Provide the [X, Y] coordinate of the cell's center where the given text is located.  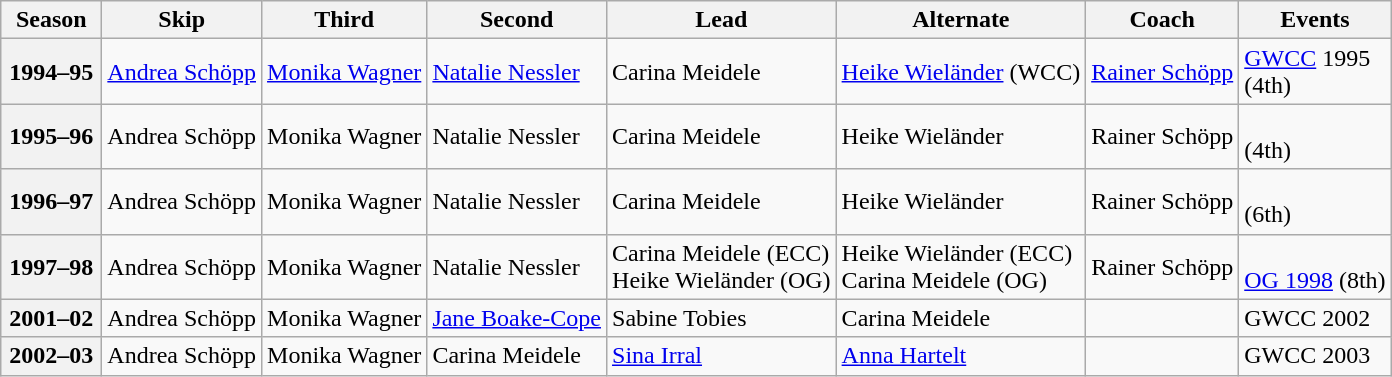
Events [1315, 20]
Season [52, 20]
2001–02 [52, 318]
1994–95 [52, 72]
Sina Irral [722, 356]
(4th) [1315, 136]
2002–03 [52, 356]
Third [344, 20]
Alternate [961, 20]
Jane Boake-Cope [517, 318]
1997–98 [52, 266]
Lead [722, 20]
1996–97 [52, 202]
Heike Wieländer (ECC)Carina Meidele (OG) [961, 266]
1995–96 [52, 136]
Sabine Tobies [722, 318]
Skip [182, 20]
Second [517, 20]
GWCC 2002 [1315, 318]
(6th) [1315, 202]
Anna Hartelt [961, 356]
GWCC 2003 [1315, 356]
Heike Wieländer (WCC) [961, 72]
Coach [1162, 20]
Carina Meidele (ECC)Heike Wieländer (OG) [722, 266]
GWCC 1995 (4th) [1315, 72]
OG 1998 (8th) [1315, 266]
